Detect which cell encompasses the target text, then output its [x, y] center coordinate. 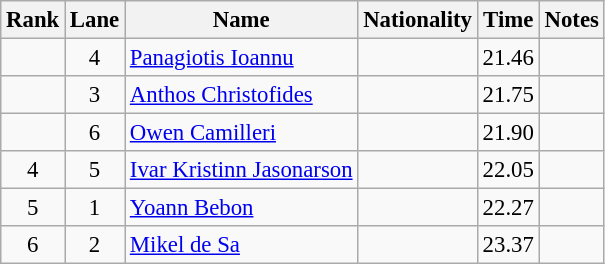
2 [95, 245]
Panagiotis Ioannu [242, 58]
22.27 [508, 208]
Name [242, 20]
Notes [572, 20]
21.90 [508, 133]
21.75 [508, 95]
21.46 [508, 58]
23.37 [508, 245]
Mikel de Sa [242, 245]
22.05 [508, 170]
Yoann Bebon [242, 208]
Lane [95, 20]
Owen Camilleri [242, 133]
Rank [33, 20]
Ivar Kristinn Jasonarson [242, 170]
Nationality [418, 20]
Anthos Christofides [242, 95]
1 [95, 208]
Time [508, 20]
3 [95, 95]
